Provide the (x, y) coordinate of the cell's center where the given text is located.  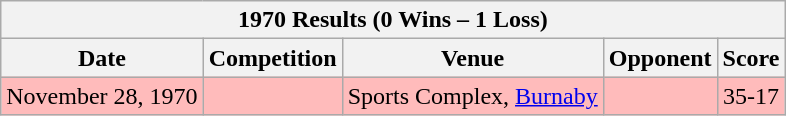
Date (102, 58)
November 28, 1970 (102, 96)
Sports Complex, Burnaby (472, 96)
35-17 (751, 96)
Opponent (660, 58)
1970 Results (0 Wins – 1 Loss) (393, 20)
Score (751, 58)
Competition (272, 58)
Venue (472, 58)
